Search for the cell housing the specified text and yield its (x, y) center coordinate. 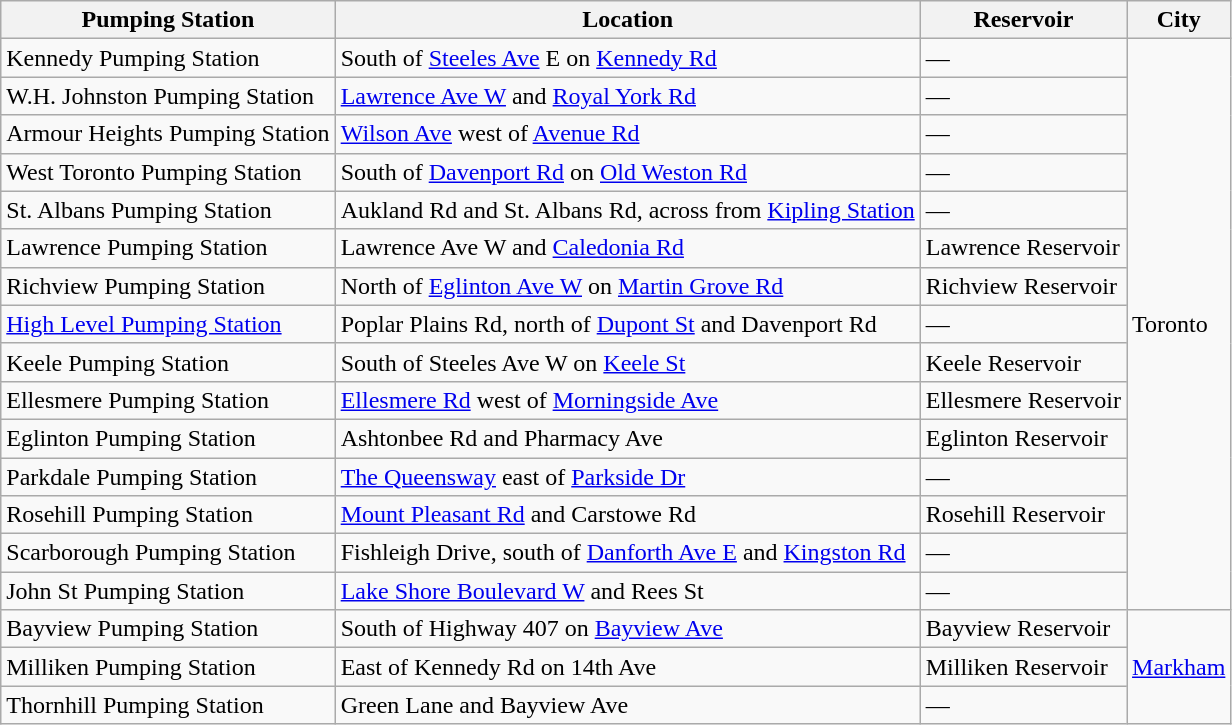
Lawrence Ave W and Caledonia Rd (628, 248)
Ashtonbee Rd and Pharmacy Ave (628, 438)
Toronto (1179, 324)
Fishleigh Drive, south of Danforth Ave E and Kingston Rd (628, 553)
South of Highway 407 on Bayview Ave (628, 629)
Rosehill Pumping Station (168, 515)
Bayview Reservoir (1023, 629)
Poplar Plains Rd, north of Dupont St and Davenport Rd (628, 324)
Armour Heights Pumping Station (168, 134)
Lawrence Ave W and Royal York Rd (628, 96)
City (1179, 20)
Richview Reservoir (1023, 286)
Keele Pumping Station (168, 362)
Rosehill Reservoir (1023, 515)
Lawrence Reservoir (1023, 248)
The Queensway east of Parkside Dr (628, 477)
Lawrence Pumping Station (168, 248)
Pumping Station (168, 20)
Eglinton Reservoir (1023, 438)
East of Kennedy Rd on 14th Ave (628, 667)
Lake Shore Boulevard W and Rees St (628, 591)
Ellesmere Pumping Station (168, 400)
Parkdale Pumping Station (168, 477)
W.H. Johnston Pumping Station (168, 96)
Scarborough Pumping Station (168, 553)
High Level Pumping Station (168, 324)
John St Pumping Station (168, 591)
Mount Pleasant Rd and Carstowe Rd (628, 515)
Markham (1179, 667)
South of Davenport Rd on Old Weston Rd (628, 172)
North of Eglinton Ave W on Martin Grove Rd (628, 286)
Ellesmere Reservoir (1023, 400)
Aukland Rd and St. Albans Rd, across from Kipling Station (628, 210)
Milliken Pumping Station (168, 667)
Bayview Pumping Station (168, 629)
West Toronto Pumping Station (168, 172)
Keele Reservoir (1023, 362)
Reservoir (1023, 20)
St. Albans Pumping Station (168, 210)
Richview Pumping Station (168, 286)
Eglinton Pumping Station (168, 438)
Thornhill Pumping Station (168, 705)
Wilson Ave west of Avenue Rd (628, 134)
South of Steeles Ave E on Kennedy Rd (628, 58)
Ellesmere Rd west of Morningside Ave (628, 400)
Kennedy Pumping Station (168, 58)
South of Steeles Ave W on Keele St (628, 362)
Location (628, 20)
Green Lane and Bayview Ave (628, 705)
Milliken Reservoir (1023, 667)
